Return the [X, Y] coordinate for the center point of the cell that contains the specified text.  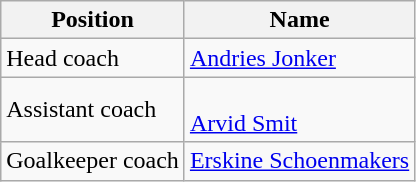
Head coach [93, 58]
Andries Jonker [299, 58]
Name [299, 20]
Position [93, 20]
Goalkeeper coach [93, 161]
Erskine Schoenmakers [299, 161]
Assistant coach [93, 110]
Arvid Smit [299, 110]
